Provide the [x, y] coordinate of the cell's center where the given text is located.  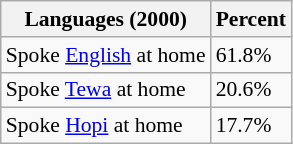
61.8% [251, 55]
Percent [251, 19]
Spoke English at home [106, 55]
20.6% [251, 90]
17.7% [251, 126]
Spoke Tewa at home [106, 90]
Languages (2000) [106, 19]
Spoke Hopi at home [106, 126]
